Return [x, y] of the center of cell containing provided text 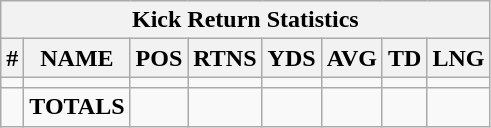
LNG [458, 58]
AVG [352, 58]
TOTALS [77, 107]
YDS [292, 58]
# [12, 58]
TD [404, 58]
POS [159, 58]
RTNS [225, 58]
NAME [77, 58]
Kick Return Statistics [246, 20]
